Provide the [X, Y] coordinate of the cell's center where the given text is located.  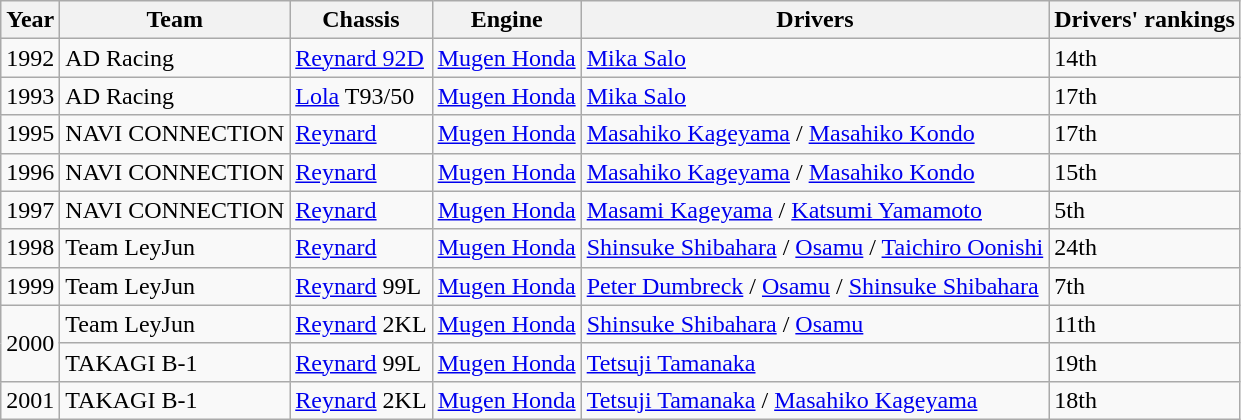
7th [1145, 286]
11th [1145, 324]
Shinsuke Shibahara / Osamu / Taichiro Oonishi [815, 248]
Tetsuji Tamanaka [815, 362]
24th [1145, 248]
18th [1145, 400]
Year [30, 20]
1995 [30, 134]
2000 [30, 343]
Drivers' rankings [1145, 20]
Peter Dumbreck / Osamu / Shinsuke Shibahara [815, 286]
Lola T93/50 [361, 96]
1996 [30, 172]
5th [1145, 210]
Shinsuke Shibahara / Osamu [815, 324]
Chassis [361, 20]
14th [1145, 58]
19th [1145, 362]
1998 [30, 248]
2001 [30, 400]
1992 [30, 58]
Engine [506, 20]
1997 [30, 210]
Drivers [815, 20]
1993 [30, 96]
Reynard 92D [361, 58]
Masami Kageyama / Katsumi Yamamoto [815, 210]
Team [175, 20]
1999 [30, 286]
Tetsuji Tamanaka / Masahiko Kageyama [815, 400]
15th [1145, 172]
